Find where the given text appears and provide that cell's center as (x, y) coordinate. 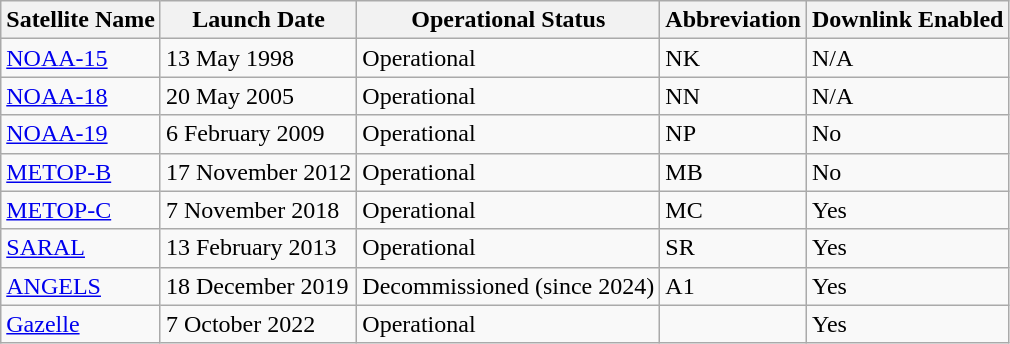
METOP-B (81, 172)
MC (734, 210)
SR (734, 248)
Operational Status (508, 20)
20 May 2005 (258, 96)
13 May 1998 (258, 58)
Decommissioned (since 2024) (508, 286)
Downlink Enabled (907, 20)
13 February 2013 (258, 248)
17 November 2012 (258, 172)
NK (734, 58)
NOAA-19 (81, 134)
MB (734, 172)
NOAA-18 (81, 96)
7 November 2018 (258, 210)
Abbreviation (734, 20)
ANGELS (81, 286)
Gazelle (81, 324)
18 December 2019 (258, 286)
NOAA-15 (81, 58)
A1 (734, 286)
NN (734, 96)
SARAL (81, 248)
Satellite Name (81, 20)
METOP-C (81, 210)
7 October 2022 (258, 324)
Launch Date (258, 20)
NP (734, 134)
6 February 2009 (258, 134)
